Search for the cell housing the specified text and yield its (X, Y) center coordinate. 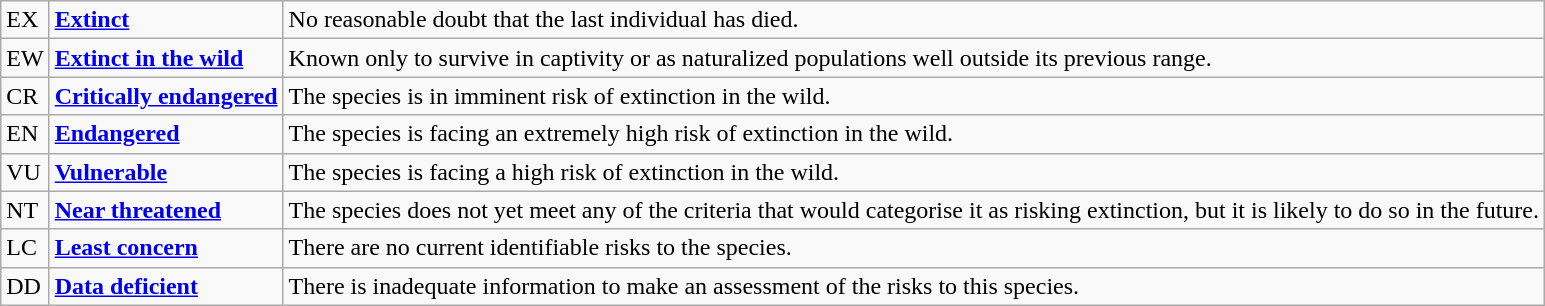
Vulnerable (166, 172)
Extinct in the wild (166, 58)
LC (25, 248)
Data deficient (166, 286)
DD (25, 286)
CR (25, 96)
EN (25, 134)
There are no current identifiable risks to the species. (914, 248)
Endangered (166, 134)
The species is facing a high risk of extinction in the wild. (914, 172)
EW (25, 58)
Extinct (166, 20)
Critically endangered (166, 96)
The species does not yet meet any of the criteria that would categorise it as risking extinction, but it is likely to do so in the future. (914, 210)
VU (25, 172)
The species is in imminent risk of extinction in the wild. (914, 96)
Near threatened (166, 210)
No reasonable doubt that the last individual has died. (914, 20)
There is inadequate information to make an assessment of the risks to this species. (914, 286)
The species is facing an extremely high risk of extinction in the wild. (914, 134)
Least concern (166, 248)
NT (25, 210)
EX (25, 20)
Known only to survive in captivity or as naturalized populations well outside its previous range. (914, 58)
